Determine the (X, Y) coordinate at the center of the cell enclosing the given text.  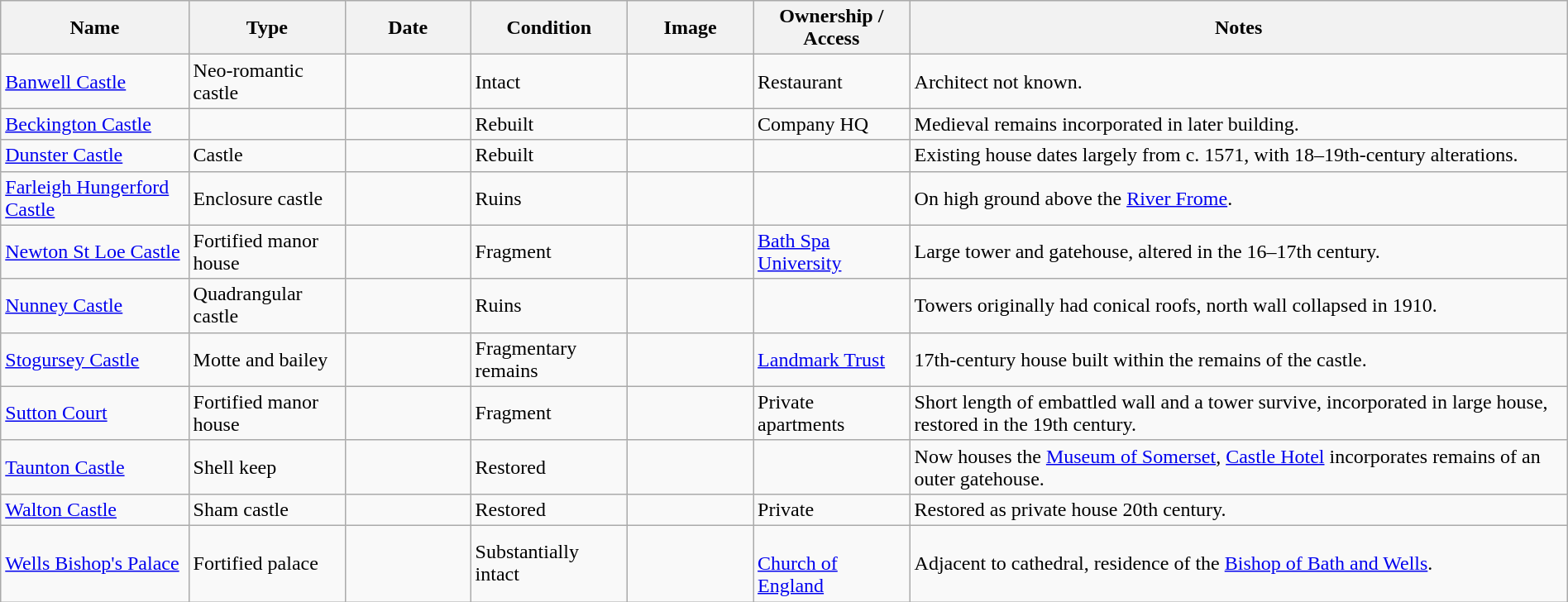
Type (266, 28)
Beckington Castle (94, 124)
Walton Castle (94, 509)
Enclosure castle (266, 198)
Fortified palace (266, 563)
Towers originally had conical roofs, north wall collapsed in 1910. (1239, 306)
Landmark Trust (832, 359)
Image (691, 28)
Existing house dates largely from c. 1571, with 18–19th-century alterations. (1239, 155)
Church of England (832, 563)
Shell keep (266, 466)
Farleigh Hungerford Castle (94, 198)
17th-century house built within the remains of the castle. (1239, 359)
Private (832, 509)
Sham castle (266, 509)
Now houses the Museum of Somerset, Castle Hotel incorporates remains of an outer gatehouse. (1239, 466)
Short length of embattled wall and a tower survive, incorporated in large house, restored in the 19th century. (1239, 413)
Restored as private house 20th century. (1239, 509)
Banwell Castle (94, 81)
Taunton Castle (94, 466)
Ownership / Access (832, 28)
Sutton Court (94, 413)
Quadrangular castle (266, 306)
Bath Spa University (832, 251)
Intact (549, 81)
Adjacent to cathedral, residence of the Bishop of Bath and Wells. (1239, 563)
Medieval remains incorporated in later building. (1239, 124)
Wells Bishop's Palace (94, 563)
Substantially intact (549, 563)
Condition (549, 28)
Notes (1239, 28)
Name (94, 28)
Company HQ (832, 124)
Restaurant (832, 81)
Stogursey Castle (94, 359)
On high ground above the River Frome. (1239, 198)
Architect not known. (1239, 81)
Castle (266, 155)
Nunney Castle (94, 306)
Newton St Loe Castle (94, 251)
Dunster Castle (94, 155)
Neo-romantic castle (266, 81)
Motte and bailey (266, 359)
Fragmentary remains (549, 359)
Large tower and gatehouse, altered in the 16–17th century. (1239, 251)
Private apartments (832, 413)
Date (409, 28)
